Determine the [x, y] coordinate at the center of the cell enclosing the given text.  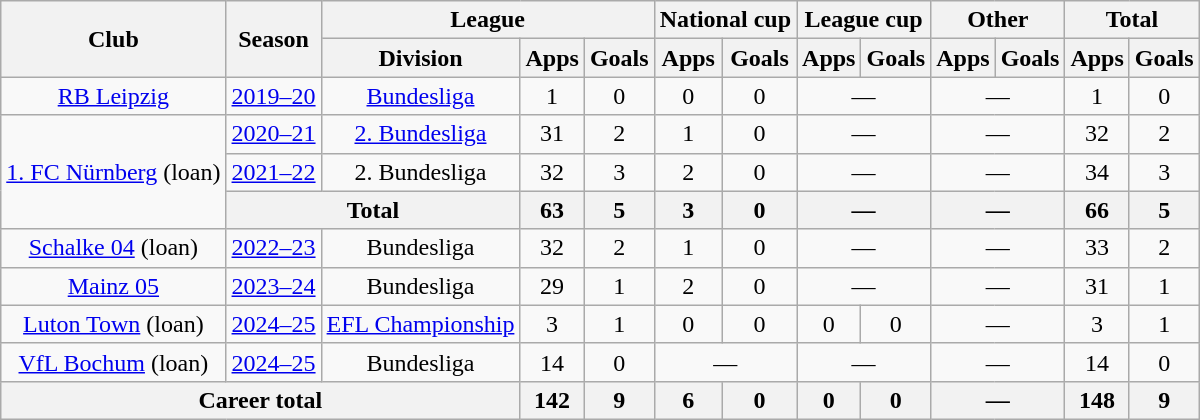
VfL Bochum (loan) [114, 362]
Mainz 05 [114, 286]
2021–22 [274, 172]
Schalke 04 (loan) [114, 248]
1. FC Nürnberg (loan) [114, 172]
National cup [725, 20]
2022–23 [274, 248]
33 [1097, 248]
League cup [864, 20]
RB Leipzig [114, 96]
Club [114, 39]
66 [1097, 210]
2023–24 [274, 286]
142 [552, 400]
Career total [260, 400]
2019–20 [274, 96]
148 [1097, 400]
Other [998, 20]
Season [274, 39]
Luton Town (loan) [114, 324]
34 [1097, 172]
63 [552, 210]
League [488, 20]
29 [552, 286]
EFL Championship [420, 324]
2020–21 [274, 134]
Division [420, 58]
6 [688, 400]
